Scan for the cell matching the given text and deliver its [x, y] coordinate at center. 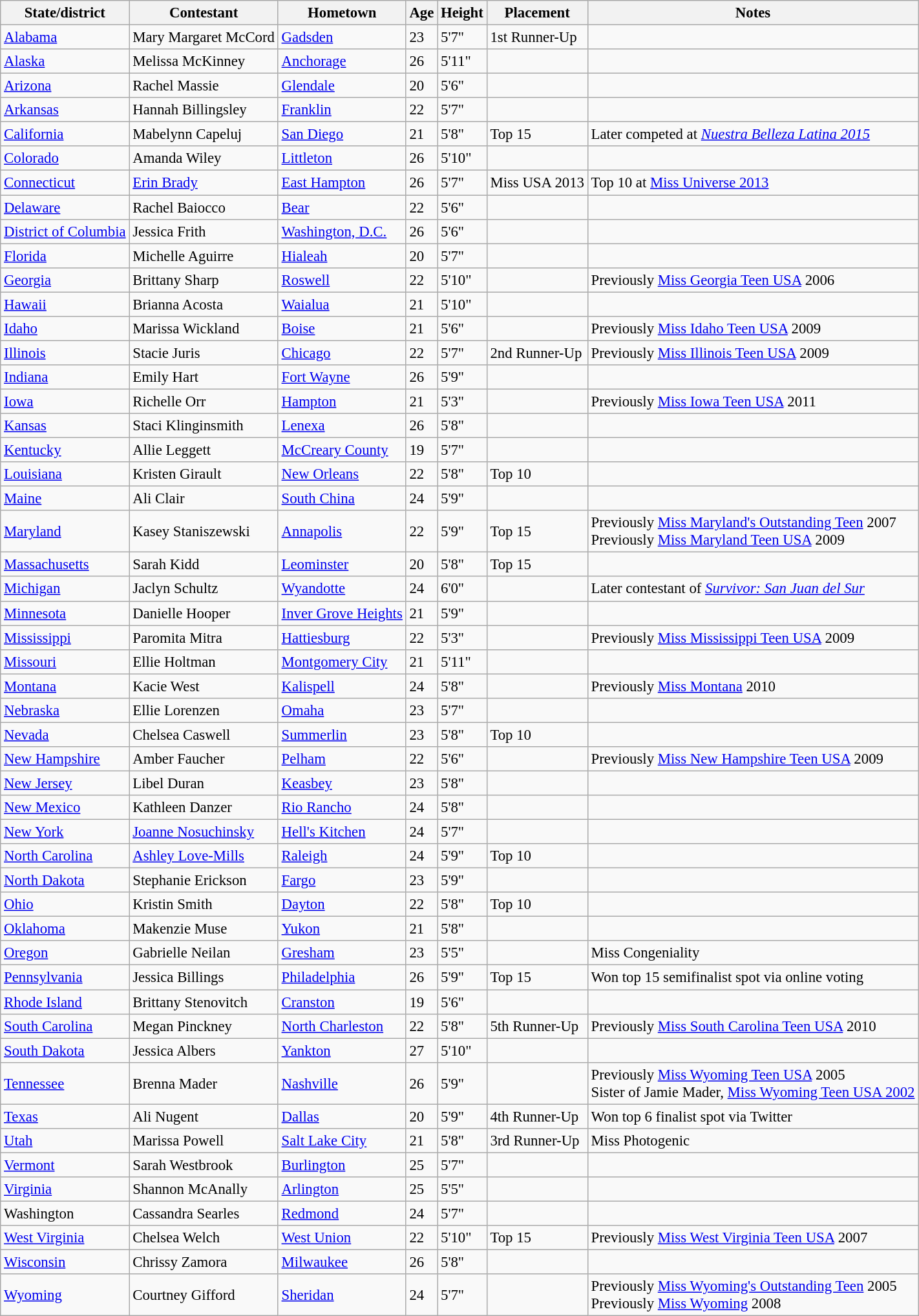
Contestant [204, 13]
Chelsea Caswell [204, 735]
South Carolina [65, 1026]
Ellie Lorenzen [204, 711]
Miss USA 2013 [537, 183]
Salt Lake City [342, 1141]
Nevada [65, 735]
Chicago [342, 353]
Rachel Baiocco [204, 207]
Miss Congeniality [752, 953]
Pennsylvania [65, 977]
Tennessee [65, 1083]
Leominster [342, 565]
Amber Faucher [204, 759]
Rio Rancho [342, 808]
Oregon [65, 953]
Kacie West [204, 686]
Previously Miss Illinois Teen USA 2009 [752, 353]
Previously Miss Montana 2010 [752, 686]
Stacie Juris [204, 353]
Dayton [342, 904]
Fort Wayne [342, 377]
Cassandra Searles [204, 1213]
3rd Runner-Up [537, 1141]
Sheridan [342, 1295]
Florida [65, 256]
Anchorage [342, 61]
Notes [752, 13]
Mary Margaret McCord [204, 37]
Arizona [65, 86]
Gadsden [342, 37]
Paromita Mitra [204, 638]
Previously Miss Iowa Teen USA 2011 [752, 401]
Delaware [65, 207]
Montgomery City [342, 662]
Chrissy Zamora [204, 1262]
New Orleans [342, 474]
Marissa Powell [204, 1141]
Staci Klinginsmith [204, 426]
Louisiana [65, 474]
Alaska [65, 61]
Height [462, 13]
California [65, 134]
Miss Photogenic [752, 1141]
Roswell [342, 280]
Jessica Frith [204, 231]
Franklin [342, 110]
Washington, D.C. [342, 231]
Virginia [65, 1189]
Boise [342, 329]
Lenexa [342, 426]
Richelle Orr [204, 401]
Top 10 at Miss Universe 2013 [752, 183]
Previously Miss West Virginia Teen USA 2007 [752, 1238]
Gabrielle Neilan [204, 953]
Kristen Girault [204, 474]
Brittany Sharp [204, 280]
Won top 15 semifinalist spot via online voting [752, 977]
Oklahoma [65, 929]
Jaclyn Schultz [204, 589]
Connecticut [65, 183]
Washington [65, 1213]
Maryland [65, 531]
4th Runner-Up [537, 1116]
Montana [65, 686]
Makenzie Muse [204, 929]
Later contestant of Survivor: San Juan del Sur [752, 589]
Hawaii [65, 304]
Hampton [342, 401]
Philadelphia [342, 977]
Michelle Aguirre [204, 256]
South Dakota [65, 1050]
5th Runner-Up [537, 1026]
Fargo [342, 881]
Texas [65, 1116]
Minnesota [65, 613]
West Union [342, 1238]
Annapolis [342, 531]
Ellie Holtman [204, 662]
Yankton [342, 1050]
Burlington [342, 1165]
Sarah Westbrook [204, 1165]
Ashley Love-Mills [204, 856]
East Hampton [342, 183]
Courtney Gifford [204, 1295]
Joanne Nosuchinsky [204, 832]
Redmond [342, 1213]
New York [65, 832]
1st Runner-Up [537, 37]
Arlington [342, 1189]
State/district [65, 13]
New Hampshire [65, 759]
Indiana [65, 377]
Kasey Staniszewski [204, 531]
27 [421, 1050]
Vermont [65, 1165]
Pelham [342, 759]
Megan Pinckney [204, 1026]
Milwaukee [342, 1262]
Kalispell [342, 686]
Iowa [65, 401]
Placement [537, 13]
Libel Duran [204, 783]
Littleton [342, 158]
Allie Leggett [204, 450]
Rhode Island [65, 1002]
South China [342, 499]
Nashville [342, 1083]
Danielle Hooper [204, 613]
Nebraska [65, 711]
Alabama [65, 37]
Chelsea Welch [204, 1238]
McCreary County [342, 450]
Kansas [65, 426]
North Dakota [65, 881]
Gresham [342, 953]
Emily Hart [204, 377]
Bear [342, 207]
Marissa Wickland [204, 329]
Omaha [342, 711]
Dallas [342, 1116]
Georgia [65, 280]
Wyandotte [342, 589]
Kristin Smith [204, 904]
Wisconsin [65, 1262]
Utah [65, 1141]
Previously Miss Georgia Teen USA 2006 [752, 280]
Glendale [342, 86]
Massachusetts [65, 565]
Arkansas [65, 110]
Rachel Massie [204, 86]
Stephanie Erickson [204, 881]
2nd Runner-Up [537, 353]
Shannon McAnally [204, 1189]
Previously Miss Mississippi Teen USA 2009 [752, 638]
Ali Clair [204, 499]
Colorado [65, 158]
Illinois [65, 353]
Previously Miss Idaho Teen USA 2009 [752, 329]
Maine [65, 499]
Jessica Billings [204, 977]
Previously Miss South Carolina Teen USA 2010 [752, 1026]
Brittany Stenovitch [204, 1002]
Erin Brady [204, 183]
Previously Miss Wyoming's Outstanding Teen 2005Previously Miss Wyoming 2008 [752, 1295]
Sarah Kidd [204, 565]
District of Columbia [65, 231]
Hannah Billingsley [204, 110]
Mississippi [65, 638]
North Charleston [342, 1026]
North Carolina [65, 856]
Raleigh [342, 856]
Michigan [65, 589]
Amanda Wiley [204, 158]
Brenna Mader [204, 1083]
6'0" [462, 589]
Previously Miss Maryland's Outstanding Teen 2007Previously Miss Maryland Teen USA 2009 [752, 531]
Previously Miss New Hampshire Teen USA 2009 [752, 759]
Yukon [342, 929]
Melissa McKinney [204, 61]
Idaho [65, 329]
Hometown [342, 13]
Inver Grove Heights [342, 613]
New Jersey [65, 783]
Later competed at Nuestra Belleza Latina 2015 [752, 134]
Mabelynn Capeluj [204, 134]
San Diego [342, 134]
Brianna Acosta [204, 304]
Hell's Kitchen [342, 832]
Wyoming [65, 1295]
Waialua [342, 304]
West Virginia [65, 1238]
Age [421, 13]
Kathleen Danzer [204, 808]
Summerlin [342, 735]
Hattiesburg [342, 638]
New Mexico [65, 808]
Kentucky [65, 450]
Previously Miss Wyoming Teen USA 2005Sister of Jamie Mader, Miss Wyoming Teen USA 2002 [752, 1083]
Cranston [342, 1002]
Missouri [65, 662]
Ali Nugent [204, 1116]
Jessica Albers [204, 1050]
Ohio [65, 904]
Keasbey [342, 783]
Won top 6 finalist spot via Twitter [752, 1116]
Hialeah [342, 256]
